Find where the given text appears and provide that cell's center as [x, y] coordinate. 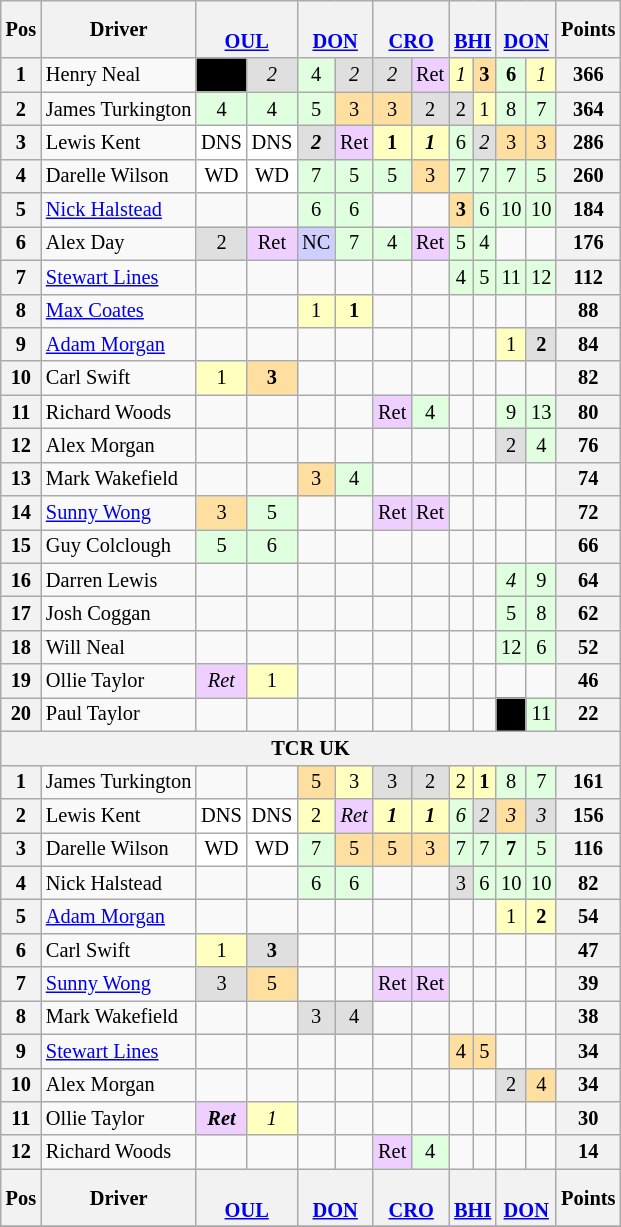
38 [588, 1017]
Will Neal [118, 647]
116 [588, 849]
72 [588, 513]
52 [588, 647]
Max Coates [118, 311]
Guy Colclough [118, 546]
19 [21, 681]
Paul Taylor [118, 714]
TCR UK [311, 748]
62 [588, 613]
74 [588, 479]
286 [588, 142]
88 [588, 311]
Alex Day [118, 243]
184 [588, 210]
39 [588, 984]
22 [588, 714]
364 [588, 109]
46 [588, 681]
84 [588, 344]
112 [588, 277]
30 [588, 1118]
366 [588, 75]
15 [21, 546]
Darren Lewis [118, 580]
76 [588, 445]
Josh Coggan [118, 613]
54 [588, 916]
260 [588, 176]
17 [21, 613]
176 [588, 243]
66 [588, 546]
156 [588, 815]
Henry Neal [118, 75]
16 [21, 580]
NC [316, 243]
47 [588, 950]
161 [588, 782]
64 [588, 580]
20 [21, 714]
80 [588, 412]
18 [21, 647]
